Return the [x, y] coordinate for the center point of the cell that contains the specified text.  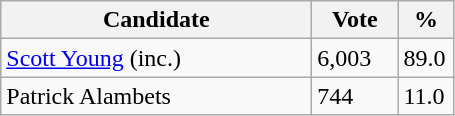
Vote [355, 20]
Patrick Alambets [156, 96]
11.0 [426, 96]
6,003 [355, 58]
89.0 [426, 58]
Candidate [156, 20]
% [426, 20]
744 [355, 96]
Scott Young (inc.) [156, 58]
